Locate the cell with the specified text and output its (X, Y) center coordinate. 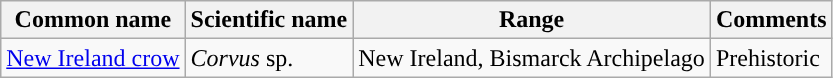
Common name (93, 20)
Scientific name (269, 20)
Range (532, 20)
Prehistoric (771, 58)
Corvus sp. (269, 58)
New Ireland crow (93, 58)
Comments (771, 20)
New Ireland, Bismarck Archipelago (532, 58)
